Determine the [x, y] coordinate at the center of the cell enclosing the given text.  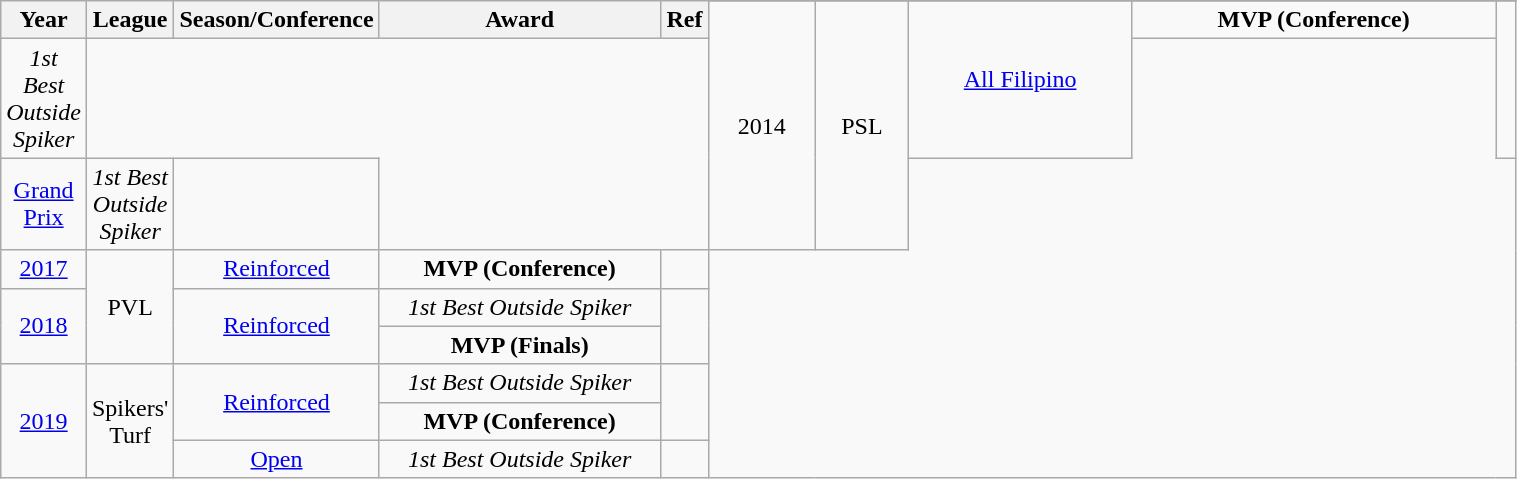
Ref [684, 20]
PVL [130, 307]
League [130, 20]
Open [276, 459]
All Filipino [1020, 80]
Grand Prix [44, 204]
2018 [44, 326]
2014 [762, 126]
Year [44, 20]
Award [520, 20]
PSL [862, 126]
MVP (Finals) [520, 345]
Season/Conference [276, 20]
Spikers' Turf [130, 421]
2017 [44, 269]
2019 [44, 421]
